Locate the cell with the specified text and output its (x, y) center coordinate. 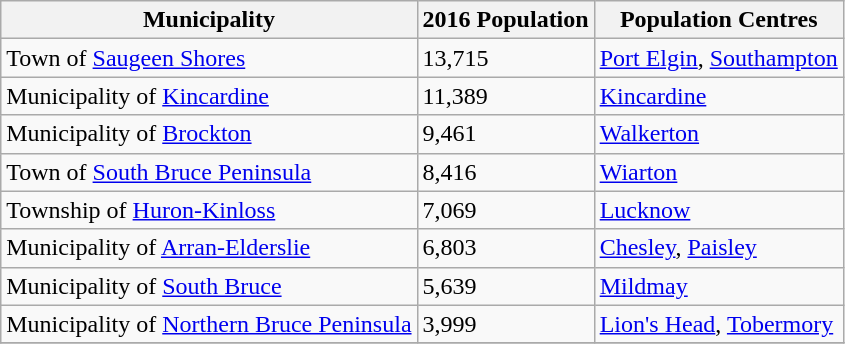
Municipality of Arran-Elderslie (209, 248)
13,715 (506, 58)
Population Centres (718, 20)
Town of Saugeen Shores (209, 58)
9,461 (506, 134)
6,803 (506, 248)
2016 Population (506, 20)
3,999 (506, 324)
Township of Huron-Kinloss (209, 210)
5,639 (506, 286)
Town of South Bruce Peninsula (209, 172)
Municipality of Kincardine (209, 96)
11,389 (506, 96)
7,069 (506, 210)
Port Elgin, Southampton (718, 58)
Municipality (209, 20)
Walkerton (718, 134)
Municipality of Northern Bruce Peninsula (209, 324)
Chesley, Paisley (718, 248)
Mildmay (718, 286)
Municipality of South Bruce (209, 286)
Lion's Head, Tobermory (718, 324)
Municipality of Brockton (209, 134)
Lucknow (718, 210)
8,416 (506, 172)
Kincardine (718, 96)
Wiarton (718, 172)
